Capture the cell that displays the provided text and extract its (x, y) central coordinate. 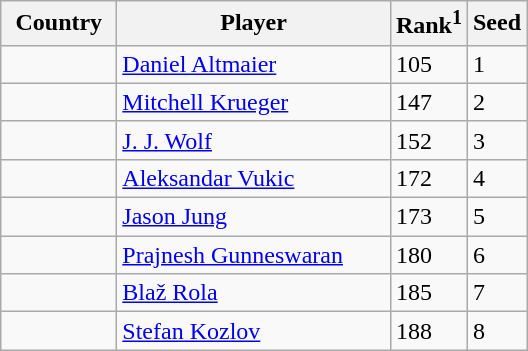
Aleksandar Vukic (254, 178)
105 (428, 64)
147 (428, 102)
Mitchell Krueger (254, 102)
Player (254, 24)
1 (496, 64)
6 (496, 255)
Daniel Altmaier (254, 64)
Blaž Rola (254, 293)
180 (428, 255)
4 (496, 178)
Seed (496, 24)
3 (496, 140)
7 (496, 293)
Jason Jung (254, 217)
173 (428, 217)
Country (59, 24)
8 (496, 331)
Rank1 (428, 24)
172 (428, 178)
2 (496, 102)
152 (428, 140)
J. J. Wolf (254, 140)
5 (496, 217)
Stefan Kozlov (254, 331)
Prajnesh Gunneswaran (254, 255)
188 (428, 331)
185 (428, 293)
